Pinpoint the cell where the given text exists, returning its (X, Y) midpoint coordinate. 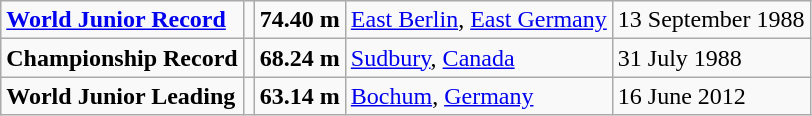
East Berlin, East Germany (478, 20)
74.40 m (300, 20)
68.24 m (300, 58)
31 July 1988 (711, 58)
16 June 2012 (711, 96)
Sudbury, Canada (478, 58)
63.14 m (300, 96)
World Junior Record (122, 20)
13 September 1988 (711, 20)
World Junior Leading (122, 96)
Bochum, Germany (478, 96)
Championship Record (122, 58)
